Return (X, Y) of the center of cell containing provided text 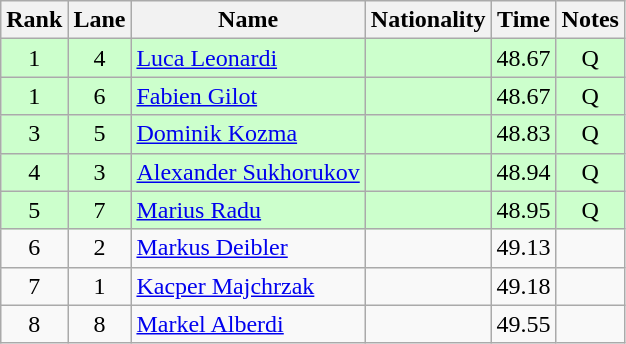
Time (524, 20)
Markus Deibler (248, 248)
Name (248, 20)
48.95 (524, 210)
Markel Alberdi (248, 324)
48.83 (524, 134)
Nationality (428, 20)
2 (100, 248)
Alexander Sukhorukov (248, 172)
Rank (34, 20)
Luca Leonardi (248, 58)
Notes (590, 20)
Fabien Gilot (248, 96)
48.94 (524, 172)
49.55 (524, 324)
Kacper Majchrzak (248, 286)
Lane (100, 20)
49.13 (524, 248)
Dominik Kozma (248, 134)
Marius Radu (248, 210)
49.18 (524, 286)
